Extract the [x, y] coordinate from the center of the cell holding the provided text.  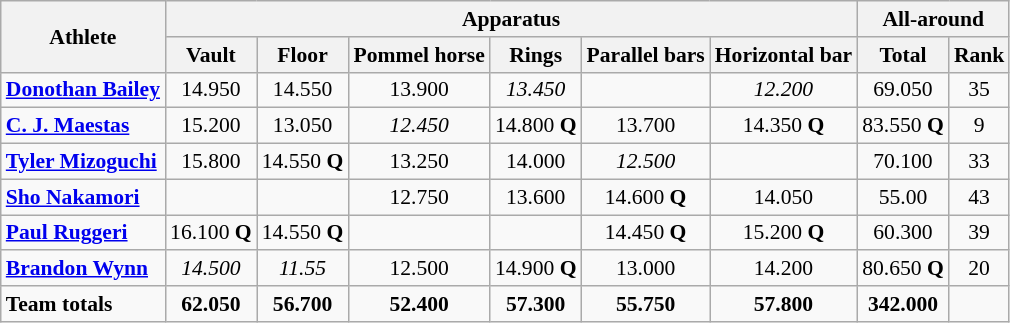
15.800 [211, 162]
Tyler Mizoguchi [83, 162]
55.00 [903, 197]
13.000 [646, 269]
39 [980, 233]
80.650 Q [903, 269]
Paul Ruggeri [83, 233]
14.200 [784, 269]
Parallel bars [646, 55]
13.250 [418, 162]
13.600 [536, 197]
Sho Nakamori [83, 197]
14.600 Q [646, 197]
15.200 [211, 126]
14.500 [211, 269]
14.550 [303, 90]
All-around [933, 19]
33 [980, 162]
70.100 [903, 162]
69.050 [903, 90]
13.450 [536, 90]
Vault [211, 55]
15.200 Q [784, 233]
14.900 Q [536, 269]
52.400 [418, 304]
56.700 [303, 304]
12.450 [418, 126]
43 [980, 197]
14.950 [211, 90]
62.050 [211, 304]
Donothan Bailey [83, 90]
13.050 [303, 126]
13.700 [646, 126]
14.800 Q [536, 126]
35 [980, 90]
Floor [303, 55]
55.750 [646, 304]
Athlete [83, 36]
Pommel horse [418, 55]
Brandon Wynn [83, 269]
13.900 [418, 90]
12.750 [418, 197]
60.300 [903, 233]
9 [980, 126]
20 [980, 269]
14.050 [784, 197]
57.300 [536, 304]
16.100 Q [211, 233]
12.200 [784, 90]
14.450 Q [646, 233]
57.800 [784, 304]
83.550 Q [903, 126]
C. J. Maestas [83, 126]
Total [903, 55]
Rings [536, 55]
342.000 [903, 304]
Team totals [83, 304]
Horizontal bar [784, 55]
11.55 [303, 269]
Apparatus [511, 19]
14.350 Q [784, 126]
Rank [980, 55]
14.000 [536, 162]
